Output the (x, y) coordinate of the center of the cell containing the given text.  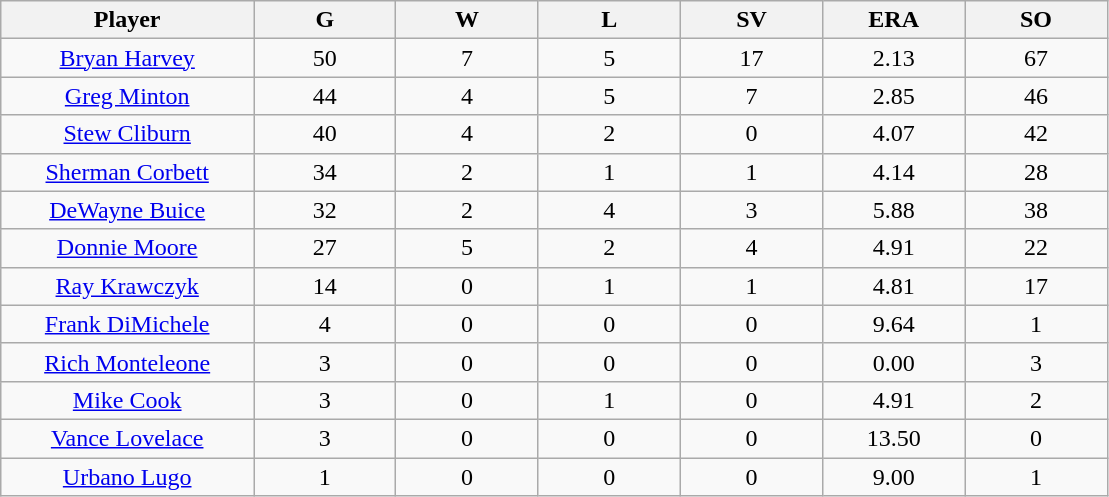
L (609, 20)
38 (1036, 210)
4.14 (894, 172)
67 (1036, 58)
ERA (894, 20)
22 (1036, 248)
32 (325, 210)
SO (1036, 20)
Mike Cook (128, 400)
W (467, 20)
4.07 (894, 134)
Greg Minton (128, 96)
Bryan Harvey (128, 58)
4.81 (894, 286)
46 (1036, 96)
Rich Monteleone (128, 362)
Donnie Moore (128, 248)
44 (325, 96)
G (325, 20)
5.88 (894, 210)
13.50 (894, 438)
40 (325, 134)
0.00 (894, 362)
Sherman Corbett (128, 172)
DeWayne Buice (128, 210)
Frank DiMichele (128, 324)
14 (325, 286)
34 (325, 172)
Vance Lovelace (128, 438)
9.00 (894, 477)
SV (751, 20)
Stew Cliburn (128, 134)
9.64 (894, 324)
2.13 (894, 58)
27 (325, 248)
2.85 (894, 96)
Urbano Lugo (128, 477)
42 (1036, 134)
Player (128, 20)
50 (325, 58)
28 (1036, 172)
Ray Krawczyk (128, 286)
